Search for the cell housing the specified text and yield its (x, y) center coordinate. 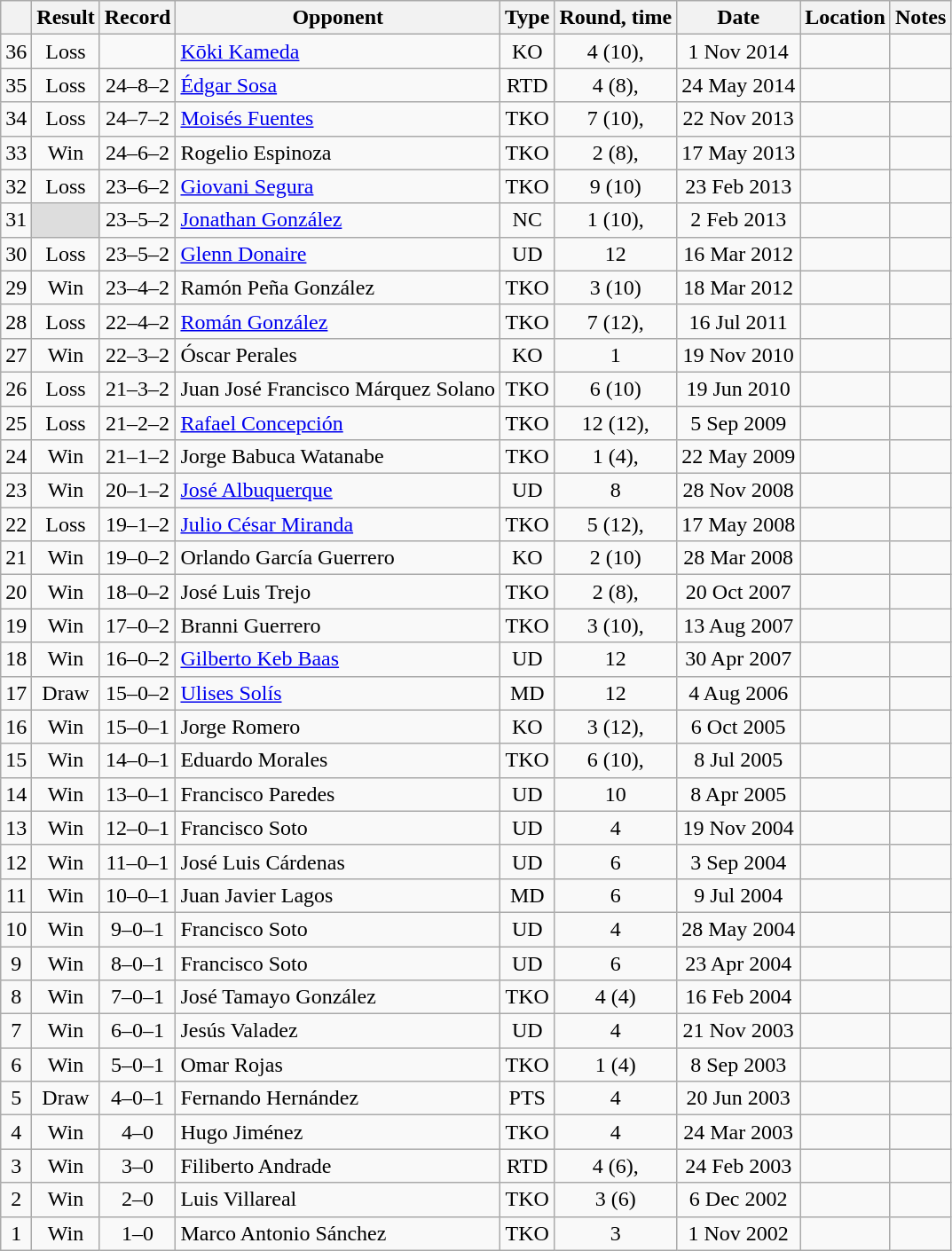
24–6–2 (138, 153)
Date (738, 18)
Rafael Concepción (338, 423)
22–3–2 (138, 355)
3 Sep 2004 (738, 862)
24–8–2 (138, 85)
12–0–1 (138, 828)
28 (16, 321)
1–0 (138, 1233)
Notes (920, 18)
4–0 (138, 1132)
José Luis Cárdenas (338, 862)
17 (16, 693)
19 Jun 2010 (738, 389)
1 Nov 2014 (738, 51)
2 (16, 1200)
9 (16, 963)
8–0–1 (138, 963)
13 Aug 2007 (738, 625)
2 (10) (616, 558)
26 (16, 389)
23–6–2 (138, 186)
Eduardo Morales (338, 760)
20 Oct 2007 (738, 592)
28 Mar 2008 (738, 558)
3 (12), (616, 727)
1 Nov 2002 (738, 1233)
23 Apr 2004 (738, 963)
24 (16, 457)
José Luis Trejo (338, 592)
34 (16, 119)
Jonathan González (338, 220)
9 Jul 2004 (738, 895)
22 Nov 2013 (738, 119)
Orlando García Guerrero (338, 558)
21–3–2 (138, 389)
25 (16, 423)
Ramón Peña González (338, 287)
13 (16, 828)
6 Oct 2005 (738, 727)
9 (10) (616, 186)
8 Jul 2005 (738, 760)
19 Nov 2010 (738, 355)
5 Sep 2009 (738, 423)
24 Feb 2003 (738, 1166)
16 (16, 727)
14 (16, 794)
Fernando Hernández (338, 1098)
19–1–2 (138, 524)
Round, time (616, 18)
7 (12), (616, 321)
Glenn Donaire (338, 254)
9–0–1 (138, 929)
Ulises Solís (338, 693)
12 (12), (616, 423)
20 (16, 592)
24 Mar 2003 (738, 1132)
31 (16, 220)
Moisés Fuentes (338, 119)
11–0–1 (138, 862)
19 (16, 625)
16 Mar 2012 (738, 254)
5–0–1 (138, 1065)
20 Jun 2003 (738, 1098)
Luis Villareal (338, 1200)
15 (16, 760)
6 (10) (616, 389)
Type (527, 18)
3 (6) (616, 1200)
José Tamayo González (338, 997)
32 (16, 186)
5 (12), (616, 524)
23 (16, 491)
Jorge Romero (338, 727)
Julio César Miranda (338, 524)
Giovani Segura (338, 186)
17 May 2013 (738, 153)
21–2–2 (138, 423)
1 (10), (616, 220)
19 Nov 2004 (738, 828)
18–0–2 (138, 592)
16 Feb 2004 (738, 997)
14–0–1 (138, 760)
16–0–2 (138, 659)
18 Mar 2012 (738, 287)
Juan José Francisco Márquez Solano (338, 389)
13–0–1 (138, 794)
Result (66, 18)
33 (16, 153)
3 (10), (616, 625)
7 (16, 1031)
7 (10), (616, 119)
4 (4) (616, 997)
Omar Rojas (338, 1065)
11 (16, 895)
2 Feb 2013 (738, 220)
8 Sep 2003 (738, 1065)
Jorge Babuca Watanabe (338, 457)
4 Aug 2006 (738, 693)
Juan Javier Lagos (338, 895)
Óscar Perales (338, 355)
18 (16, 659)
22–4–2 (138, 321)
22 (16, 524)
21–1–2 (138, 457)
Gilberto Keb Baas (338, 659)
1 (4), (616, 457)
Filiberto Andrade (338, 1166)
8 Apr 2005 (738, 794)
José Albuquerque (338, 491)
24 May 2014 (738, 85)
2–0 (138, 1200)
22 May 2009 (738, 457)
35 (16, 85)
Francisco Paredes (338, 794)
Opponent (338, 18)
24–7–2 (138, 119)
Marco Antonio Sánchez (338, 1233)
4 (6), (616, 1166)
7–0–1 (138, 997)
6 (10), (616, 760)
16 Jul 2011 (738, 321)
28 Nov 2008 (738, 491)
21 (16, 558)
17–0–2 (138, 625)
4 (10), (616, 51)
27 (16, 355)
Édgar Sosa (338, 85)
30 (16, 254)
20–1–2 (138, 491)
21 Nov 2003 (738, 1031)
Record (138, 18)
PTS (527, 1098)
15–0–2 (138, 693)
Hugo Jiménez (338, 1132)
Jesús Valadez (338, 1031)
5 (16, 1098)
28 May 2004 (738, 929)
29 (16, 287)
3–0 (138, 1166)
6–0–1 (138, 1031)
23 Feb 2013 (738, 186)
30 Apr 2007 (738, 659)
4–0–1 (138, 1098)
17 May 2008 (738, 524)
3 (10) (616, 287)
6 Dec 2002 (738, 1200)
Branni Guerrero (338, 625)
Rogelio Espinoza (338, 153)
Kōki Kameda (338, 51)
NC (527, 220)
1 (4) (616, 1065)
23–4–2 (138, 287)
Román González (338, 321)
Location (846, 18)
36 (16, 51)
10–0–1 (138, 895)
4 (8), (616, 85)
15–0–1 (138, 727)
19–0–2 (138, 558)
